Output the (X, Y) coordinate of the center of the cell containing the given text.  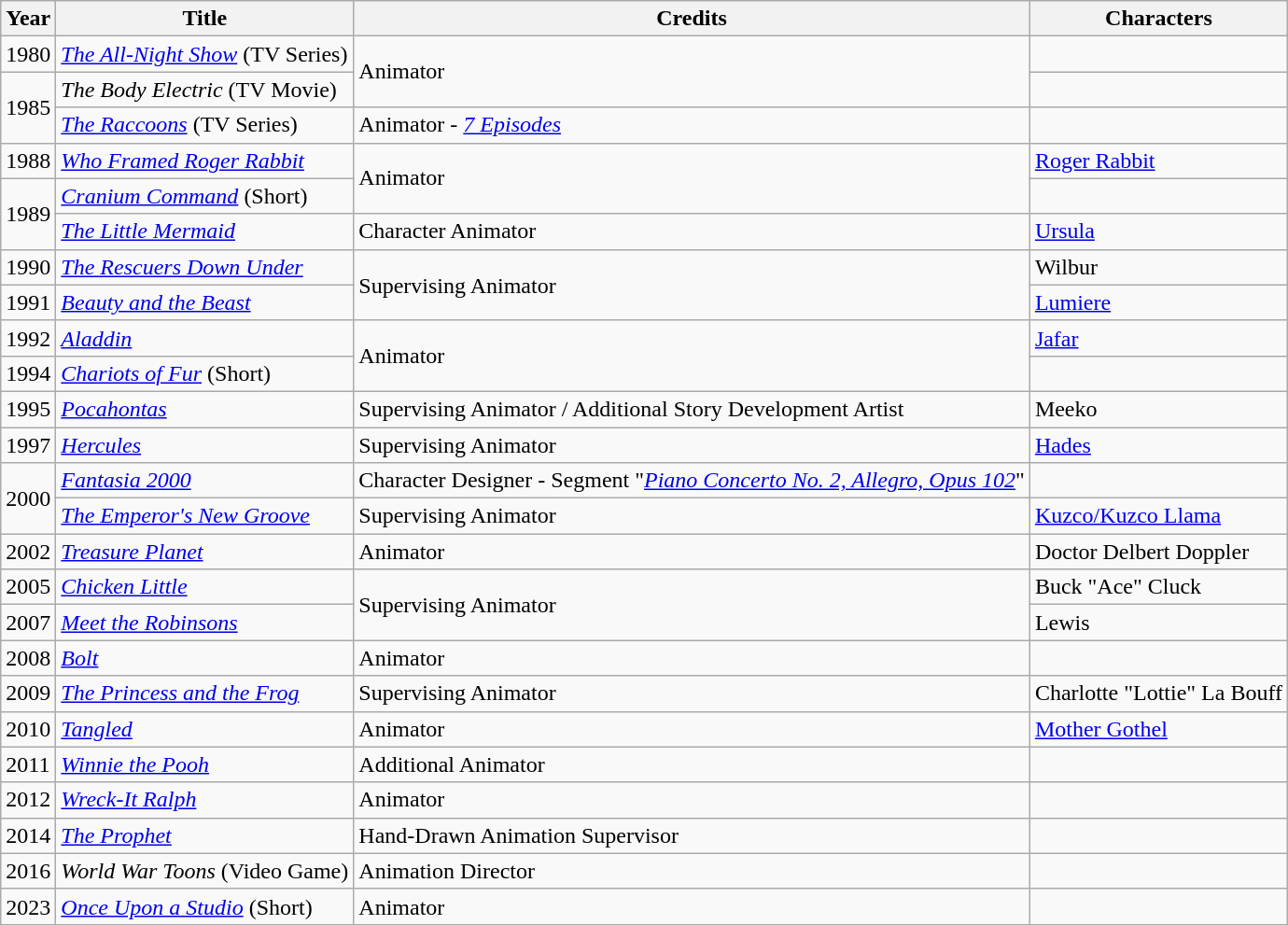
2023 (28, 906)
2009 (28, 694)
The Prophet (205, 835)
1991 (28, 302)
Lewis (1158, 623)
1985 (28, 107)
Animator - 7 Episodes (693, 125)
1992 (28, 338)
Meeko (1158, 409)
1988 (28, 161)
2007 (28, 623)
2002 (28, 552)
Aladdin (205, 338)
Cranium Command (Short) (205, 196)
2014 (28, 835)
2011 (28, 764)
Animation Director (693, 871)
1994 (28, 373)
Character Designer - Segment "Piano Concerto No. 2, Allegro, Opus 102" (693, 481)
Hand-Drawn Animation Supervisor (693, 835)
Chicken Little (205, 587)
1980 (28, 54)
Supervising Animator / Additional Story Development Artist (693, 409)
2016 (28, 871)
The Little Mermaid (205, 231)
Ursula (1158, 231)
Jafar (1158, 338)
Mother Gothel (1158, 729)
Doctor Delbert Doppler (1158, 552)
The Emperor's New Groove (205, 516)
Title (205, 19)
Kuzco/Kuzco Llama (1158, 516)
Wreck-It Ralph (205, 800)
Once Upon a Studio (Short) (205, 906)
Who Framed Roger Rabbit (205, 161)
2010 (28, 729)
Fantasia 2000 (205, 481)
1997 (28, 445)
2005 (28, 587)
1990 (28, 267)
2000 (28, 498)
Roger Rabbit (1158, 161)
The All-Night Show (TV Series) (205, 54)
Character Animator (693, 231)
Characters (1158, 19)
Charlotte "Lottie" La Bouff (1158, 694)
Tangled (205, 729)
Lumiere (1158, 302)
1989 (28, 214)
1995 (28, 409)
Chariots of Fur (Short) (205, 373)
Beauty and the Beast (205, 302)
Meet the Robinsons (205, 623)
Year (28, 19)
Pocahontas (205, 409)
Credits (693, 19)
Treasure Planet (205, 552)
The Raccoons (TV Series) (205, 125)
Buck "Ace" Cluck (1158, 587)
Bolt (205, 658)
Wilbur (1158, 267)
2012 (28, 800)
2008 (28, 658)
The Princess and the Frog (205, 694)
Hercules (205, 445)
Additional Animator (693, 764)
The Body Electric (TV Movie) (205, 90)
The Rescuers Down Under (205, 267)
World War Toons (Video Game) (205, 871)
Hades (1158, 445)
Winnie the Pooh (205, 764)
